Pinpoint the cell where the given text exists, returning its (x, y) midpoint coordinate. 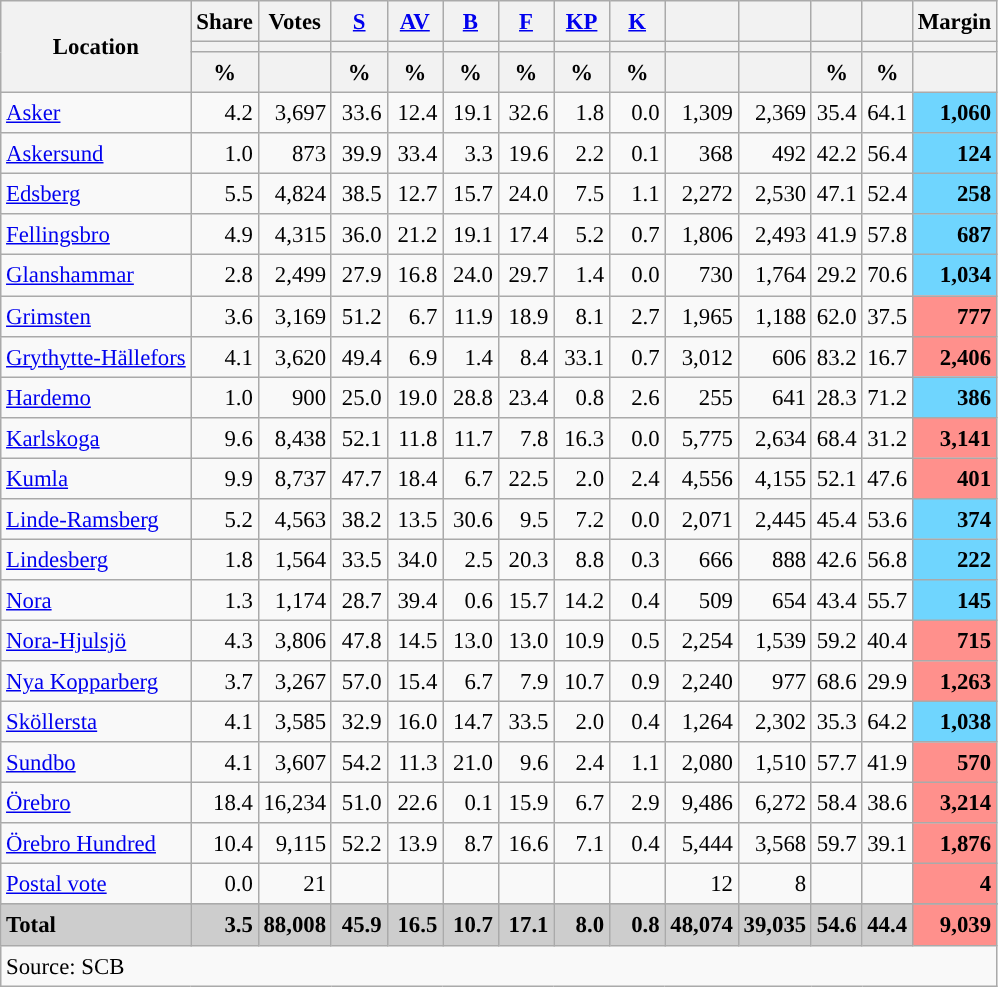
62.0 (836, 316)
654 (774, 600)
1,034 (954, 276)
28.8 (471, 398)
900 (294, 398)
13.9 (415, 844)
2,071 (702, 520)
7.5 (582, 194)
3,697 (294, 114)
6,272 (774, 804)
492 (774, 154)
S (359, 22)
4,556 (702, 478)
Sköllersta (96, 722)
1,510 (774, 762)
1,806 (702, 234)
Askersund (96, 154)
64.2 (887, 722)
3,620 (294, 356)
386 (954, 398)
5,444 (702, 844)
64.1 (887, 114)
29.2 (836, 276)
47.7 (359, 478)
38.6 (887, 804)
3.6 (224, 316)
11.9 (471, 316)
606 (774, 356)
4,824 (294, 194)
16.6 (526, 844)
124 (954, 154)
39.9 (359, 154)
37.5 (887, 316)
20.3 (526, 560)
55.7 (887, 600)
2.2 (582, 154)
33.1 (582, 356)
44.4 (887, 926)
52.2 (359, 844)
570 (954, 762)
1,539 (774, 640)
2.5 (471, 560)
Lindesberg (96, 560)
9.9 (224, 478)
88,008 (294, 926)
21.0 (471, 762)
1,264 (702, 722)
39.1 (887, 844)
Total (96, 926)
3.7 (224, 682)
7.2 (582, 520)
2.7 (637, 316)
368 (702, 154)
9,039 (954, 926)
3,141 (954, 438)
258 (954, 194)
3,806 (294, 640)
12 (702, 884)
8 (774, 884)
2,254 (702, 640)
9.5 (526, 520)
57.0 (359, 682)
3,214 (954, 804)
1,174 (294, 600)
2.6 (637, 398)
47.6 (887, 478)
9,115 (294, 844)
8.0 (582, 926)
4.9 (224, 234)
1.3 (224, 600)
70.6 (887, 276)
5,775 (702, 438)
2,445 (774, 520)
10.4 (224, 844)
17.1 (526, 926)
7.8 (526, 438)
F (526, 22)
16.0 (415, 722)
6.9 (415, 356)
40.4 (887, 640)
2,634 (774, 438)
Örebro Hundred (96, 844)
977 (774, 682)
Karlskoga (96, 438)
8.8 (582, 560)
2,499 (294, 276)
52.4 (887, 194)
30.6 (471, 520)
16.5 (415, 926)
2.9 (637, 804)
56.8 (887, 560)
32.9 (359, 722)
1,060 (954, 114)
14.5 (415, 640)
2,080 (702, 762)
45.4 (836, 520)
Hardemo (96, 398)
B (471, 22)
7.9 (526, 682)
51.2 (359, 316)
1,564 (294, 560)
35.3 (836, 722)
Nora-Hjulsjö (96, 640)
4,563 (294, 520)
641 (774, 398)
4,155 (774, 478)
4.3 (224, 640)
666 (702, 560)
2,272 (702, 194)
Linde-Ramsberg (96, 520)
54.2 (359, 762)
68.6 (836, 682)
11.7 (471, 438)
68.4 (836, 438)
54.6 (836, 926)
0.6 (471, 600)
53.6 (887, 520)
25.0 (359, 398)
47.8 (359, 640)
16.3 (582, 438)
4.2 (224, 114)
28.3 (836, 398)
2,369 (774, 114)
K (637, 22)
Share (224, 22)
11.8 (415, 438)
Nya Kopparberg (96, 682)
8,438 (294, 438)
1,263 (954, 682)
38.2 (359, 520)
1,965 (702, 316)
Sundbo (96, 762)
36.0 (359, 234)
45.9 (359, 926)
34.0 (415, 560)
16,234 (294, 804)
28.7 (359, 600)
Kumla (96, 478)
16.8 (415, 276)
22.6 (415, 804)
33.4 (415, 154)
0.5 (637, 640)
15.9 (526, 804)
35.4 (836, 114)
Grimsten (96, 316)
3,585 (294, 722)
38.5 (359, 194)
687 (954, 234)
3,267 (294, 682)
AV (415, 22)
4 (954, 884)
18.9 (526, 316)
8.4 (526, 356)
31.2 (887, 438)
222 (954, 560)
56.4 (887, 154)
32.6 (526, 114)
777 (954, 316)
48,074 (702, 926)
8.1 (582, 316)
509 (702, 600)
3,012 (702, 356)
0.9 (637, 682)
2,302 (774, 722)
29.9 (887, 682)
Nora (96, 600)
1,188 (774, 316)
16.7 (887, 356)
71.2 (887, 398)
Votes (294, 22)
3.3 (471, 154)
83.2 (836, 356)
19.0 (415, 398)
Margin (954, 22)
29.7 (526, 276)
12.4 (415, 114)
374 (954, 520)
7.1 (582, 844)
4,315 (294, 234)
14.2 (582, 600)
43.4 (836, 600)
Örebro (96, 804)
9,486 (702, 804)
21 (294, 884)
3,607 (294, 762)
57.8 (887, 234)
3,568 (774, 844)
730 (702, 276)
715 (954, 640)
39.4 (415, 600)
33.6 (359, 114)
49.4 (359, 356)
401 (954, 478)
2,406 (954, 356)
59.2 (836, 640)
23.4 (526, 398)
8,737 (294, 478)
51.0 (359, 804)
888 (774, 560)
10.9 (582, 640)
39,035 (774, 926)
59.7 (836, 844)
Asker (96, 114)
1,038 (954, 722)
3.5 (224, 926)
2,493 (774, 234)
1,876 (954, 844)
21.2 (415, 234)
2,530 (774, 194)
Glanshammar (96, 276)
Postal vote (96, 884)
2,240 (702, 682)
13.5 (415, 520)
42.6 (836, 560)
47.1 (836, 194)
873 (294, 154)
19.6 (526, 154)
Grythytte-Hällefors (96, 356)
145 (954, 600)
12.7 (415, 194)
2.8 (224, 276)
Source: SCB (499, 966)
11.3 (415, 762)
KP (582, 22)
22.5 (526, 478)
0.3 (637, 560)
Fellingsbro (96, 234)
42.2 (836, 154)
Location (96, 47)
58.4 (836, 804)
15.4 (415, 682)
27.9 (359, 276)
8.7 (471, 844)
1,764 (774, 276)
14.7 (471, 722)
Edsberg (96, 194)
57.7 (836, 762)
1,309 (702, 114)
255 (702, 398)
5.5 (224, 194)
17.4 (526, 234)
3,169 (294, 316)
